Output the (X, Y) coordinate of the center of the cell containing the given text.  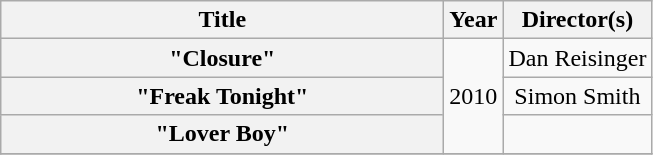
Year (474, 20)
Director(s) (578, 20)
Title (222, 20)
Dan Reisinger (578, 58)
"Freak Tonight" (222, 96)
"Lover Boy" (222, 134)
2010 (474, 96)
Simon Smith (578, 96)
"Closure" (222, 58)
